Identify which cell holds the provided text, then report its [X, Y] central coordinate. 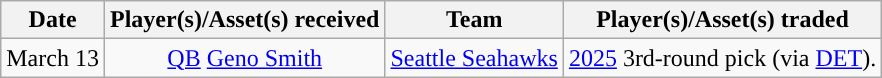
2025 3rd-round pick (via DET). [722, 58]
Date [53, 20]
March 13 [53, 58]
Player(s)/Asset(s) received [244, 20]
Team [474, 20]
QB Geno Smith [244, 58]
Player(s)/Asset(s) traded [722, 20]
Seattle Seahawks [474, 58]
